Search for the cell housing the specified text and yield its (X, Y) center coordinate. 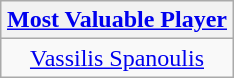
Most Valuable Player (116, 20)
Vassilis Spanoulis (116, 58)
